Capture the cell that displays the provided text and extract its (X, Y) central coordinate. 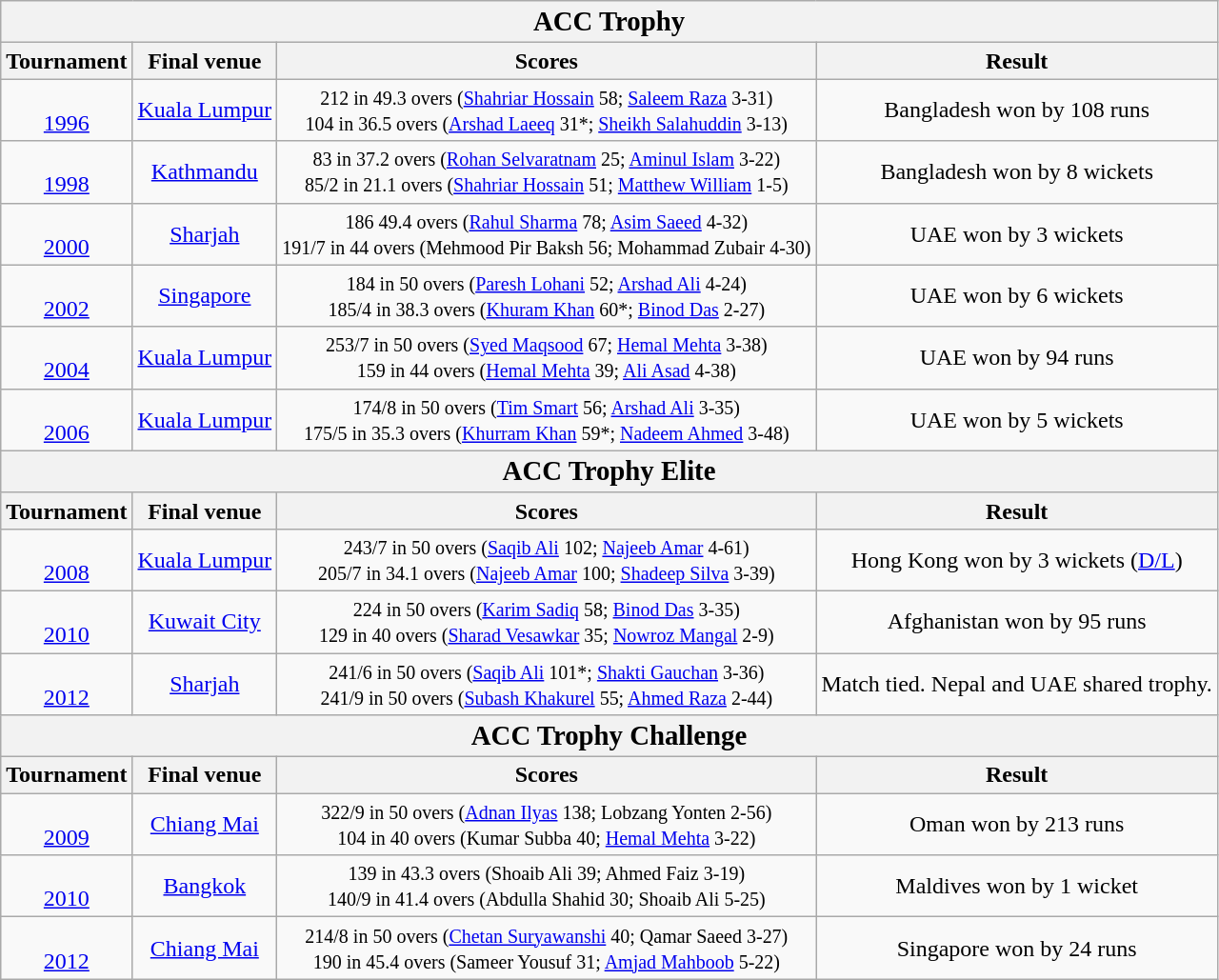
253/7 in 50 overs (Syed Maqsood 67; Hemal Mehta 3-38) 159 in 44 overs (Hemal Mehta 39; Ali Asad 4-38) (547, 358)
Oman won by 213 runs (1017, 825)
Singapore (205, 295)
UAE won by 6 wickets (1017, 295)
214/8 in 50 overs (Chetan Suryawanshi 40; Qamar Saeed 3-27) 190 in 45.4 overs (Sameer Yousuf 31; Amjad Mahboob 5-22) (547, 949)
Bangkok (205, 886)
Match tied. Nepal and UAE shared trophy. (1017, 684)
2004 (67, 358)
Singapore won by 24 runs (1017, 949)
243/7 in 50 overs (Saqib Ali 102; Najeeb Amar 4-61) 205/7 in 34.1 overs (Najeeb Amar 100; Shadeep Silva 3-39) (547, 560)
186 49.4 overs (Rahul Sharma 78; Asim Saeed 4-32) 191/7 in 44 overs (Mehmood Pir Baksh 56; Mohammad Zubair 4-30) (547, 234)
83 in 37.2 overs (Rohan Selvaratnam 25; Aminul Islam 3-22) 85/2 in 21.1 overs (Shahriar Hossain 51; Matthew William 1-5) (547, 171)
2008 (67, 560)
2002 (67, 295)
Maldives won by 1 wicket (1017, 886)
241/6 in 50 overs (Saqib Ali 101*; Shakti Gauchan 3-36) 241/9 in 50 overs (Subash Khakurel 55; Ahmed Raza 2-44) (547, 684)
ACC Trophy (609, 22)
Bangladesh won by 108 runs (1017, 110)
ACC Trophy Challenge (609, 736)
ACC Trophy Elite (609, 471)
184 in 50 overs (Paresh Lohani 52; Arshad Ali 4-24) 185/4 in 38.3 overs (Khuram Khan 60*; Binod Das 2-27) (547, 295)
174/8 in 50 overs (Tim Smart 56; Arshad Ali 3-35) 175/5 in 35.3 overs (Khurram Khan 59*; Nadeem Ahmed 3-48) (547, 419)
Kathmandu (205, 171)
Hong Kong won by 3 wickets (D/L) (1017, 560)
UAE won by 94 runs (1017, 358)
2006 (67, 419)
UAE won by 3 wickets (1017, 234)
212 in 49.3 overs (Shahriar Hossain 58; Saleem Raza 3-31) 104 in 36.5 overs (Arshad Laeeq 31*; Sheikh Salahuddin 3-13) (547, 110)
224 in 50 overs (Karim Sadiq 58; Binod Das 3-35) 129 in 40 overs (Sharad Vesawkar 35; Nowroz Mangal 2-9) (547, 621)
139 in 43.3 overs (Shoaib Ali 39; Ahmed Faiz 3-19) 140/9 in 41.4 overs (Abdulla Shahid 30; Shoaib Ali 5-25) (547, 886)
Afghanistan won by 95 runs (1017, 621)
1998 (67, 171)
2000 (67, 234)
Kuwait City (205, 621)
UAE won by 5 wickets (1017, 419)
Bangladesh won by 8 wickets (1017, 171)
322/9 in 50 overs (Adnan Ilyas 138; Lobzang Yonten 2-56) 104 in 40 overs (Kumar Subba 40; Hemal Mehta 3-22) (547, 825)
1996 (67, 110)
2009 (67, 825)
